Extract the [x, y] coordinate from the center of the cell holding the provided text.  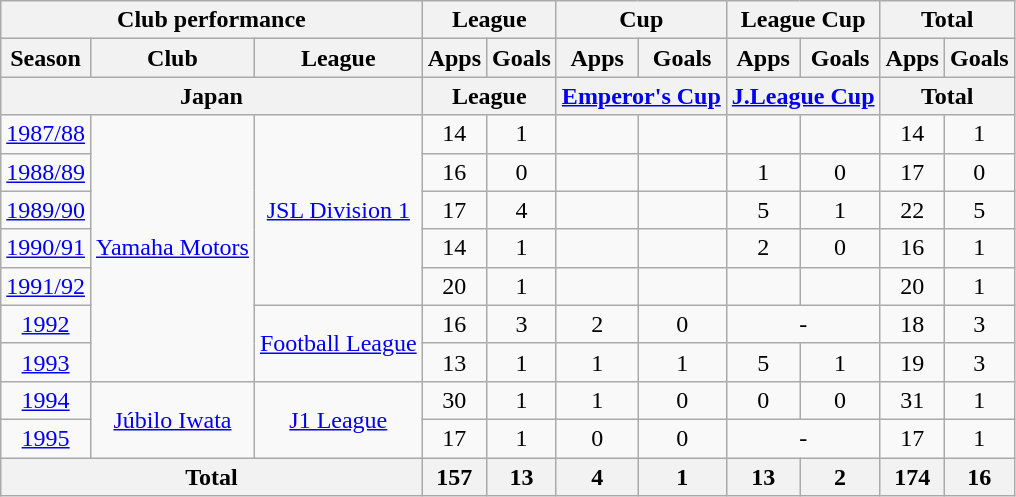
Season [46, 58]
19 [912, 362]
31 [912, 400]
Emperor's Cup [641, 96]
Club [172, 58]
Yamaha Motors [172, 248]
18 [912, 324]
1988/89 [46, 172]
1989/90 [46, 210]
1995 [46, 438]
Football League [338, 343]
Club performance [212, 20]
J.League Cup [803, 96]
League Cup [803, 20]
174 [912, 477]
Cup [641, 20]
157 [454, 477]
Júbilo Iwata [172, 419]
1992 [46, 324]
JSL Division 1 [338, 210]
1991/92 [46, 286]
J1 League [338, 419]
1993 [46, 362]
Japan [212, 96]
22 [912, 210]
1990/91 [46, 248]
1987/88 [46, 134]
30 [454, 400]
1994 [46, 400]
